Pinpoint the cell where the given text exists, returning its [x, y] midpoint coordinate. 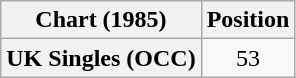
53 [248, 58]
UK Singles (OCC) [101, 58]
Position [248, 20]
Chart (1985) [101, 20]
